Determine the (X, Y) coordinate at the center of the cell enclosing the given text.  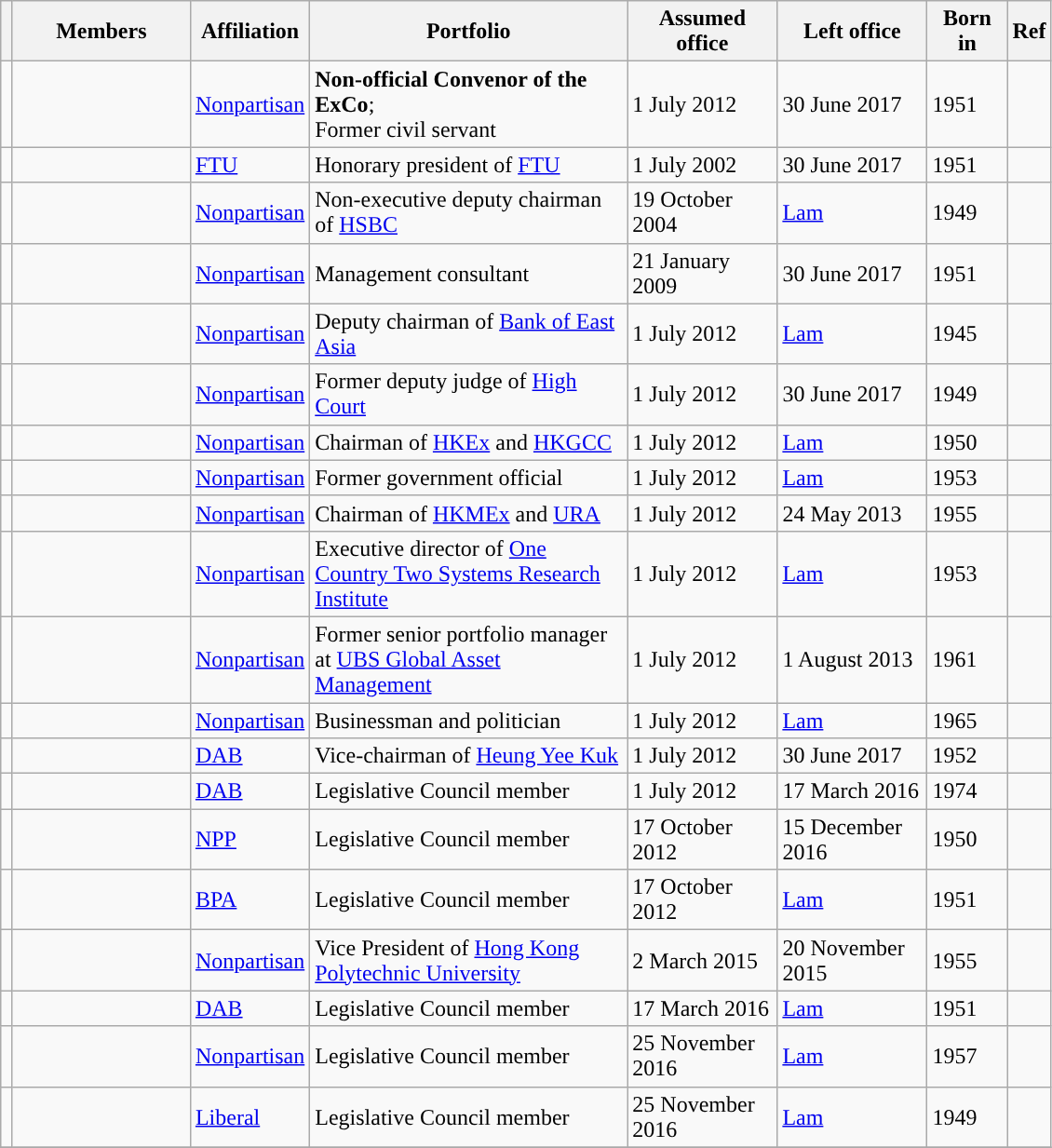
2 March 2015 (702, 961)
Honorary president of FTU (469, 165)
1945 (967, 333)
Former senior portfolio manager at UBS Global Asset Management (469, 659)
Non-official Convenor of the ExCo;Former civil servant (469, 104)
1 July 2002 (702, 165)
Born in (967, 32)
FTU (250, 165)
15 December 2016 (853, 840)
Non-executive deputy chairman of HSBC (469, 212)
Portfolio (469, 32)
Ref (1030, 32)
1961 (967, 659)
Members (101, 32)
1 August 2013 (853, 659)
Liberal (250, 1117)
1957 (967, 1056)
Affiliation (250, 32)
1965 (967, 720)
24 May 2013 (853, 513)
Vice-chairman of Heung Yee Kuk (469, 756)
Deputy chairman of Bank of East Asia (469, 333)
Chairman of HKMEx and URA (469, 513)
Former deputy judge of High Court (469, 395)
Chairman of HKEx and HKGCC (469, 442)
NPP (250, 840)
1952 (967, 756)
Management consultant (469, 274)
Left office (853, 32)
20 November 2015 (853, 961)
Businessman and politician (469, 720)
Vice President of Hong Kong Polytechnic University (469, 961)
Assumed office (702, 32)
Former government official (469, 478)
21 January 2009 (702, 274)
BPA (250, 899)
Executive director of One Country Two Systems Research Institute (469, 574)
19 October 2004 (702, 212)
1974 (967, 791)
